Return the [X, Y] coordinate for the center point of the cell that contains the specified text.  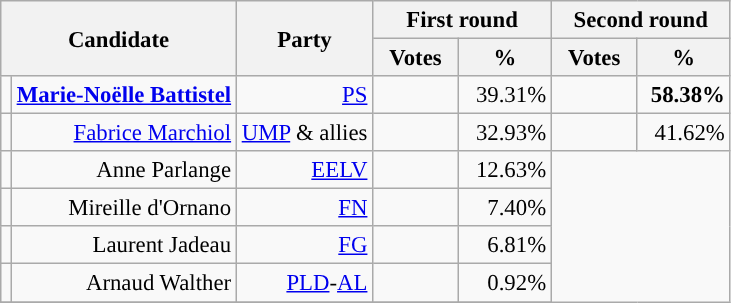
Candidate [119, 38]
Arnaud Walther [124, 283]
Second round [640, 20]
41.62% [684, 133]
12.63% [504, 170]
Party [304, 38]
FG [304, 245]
UMP & allies [304, 133]
First round [462, 20]
Marie-Noëlle Battistel [124, 95]
PS [304, 95]
Laurent Jadeau [124, 245]
7.40% [504, 208]
Anne Parlange [124, 170]
Mireille d'Ornano [124, 208]
PLD-AL [304, 283]
0.92% [504, 283]
58.38% [684, 95]
32.93% [504, 133]
FN [304, 208]
39.31% [504, 95]
EELV [304, 170]
Fabrice Marchiol [124, 133]
6.81% [504, 245]
